Pinpoint the cell where the given text exists, returning its [x, y] midpoint coordinate. 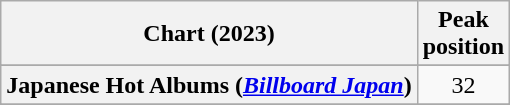
Peakposition [463, 34]
Japanese Hot Albums (Billboard Japan) [209, 85]
Chart (2023) [209, 34]
32 [463, 85]
